For the text-containing cell, return its midpoint in (x, y) coordinate format. 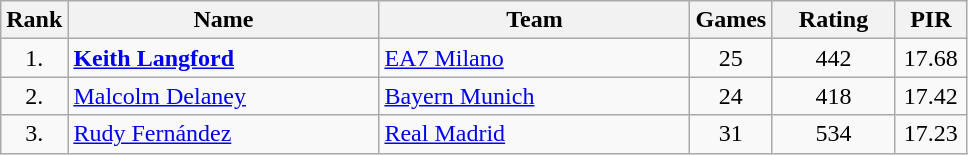
Games (731, 20)
17.68 (930, 58)
Malcolm Delaney (224, 96)
17.23 (930, 134)
Rating (834, 20)
Name (224, 20)
PIR (930, 20)
3. (34, 134)
Rank (34, 20)
17.42 (930, 96)
25 (731, 58)
2. (34, 96)
Bayern Munich (534, 96)
418 (834, 96)
Rudy Fernández (224, 134)
24 (731, 96)
442 (834, 58)
534 (834, 134)
Real Madrid (534, 134)
Keith Langford (224, 58)
EA7 Milano (534, 58)
1. (34, 58)
31 (731, 134)
Team (534, 20)
